From the cell containing the given text, extract its center point as (x, y) coordinate. 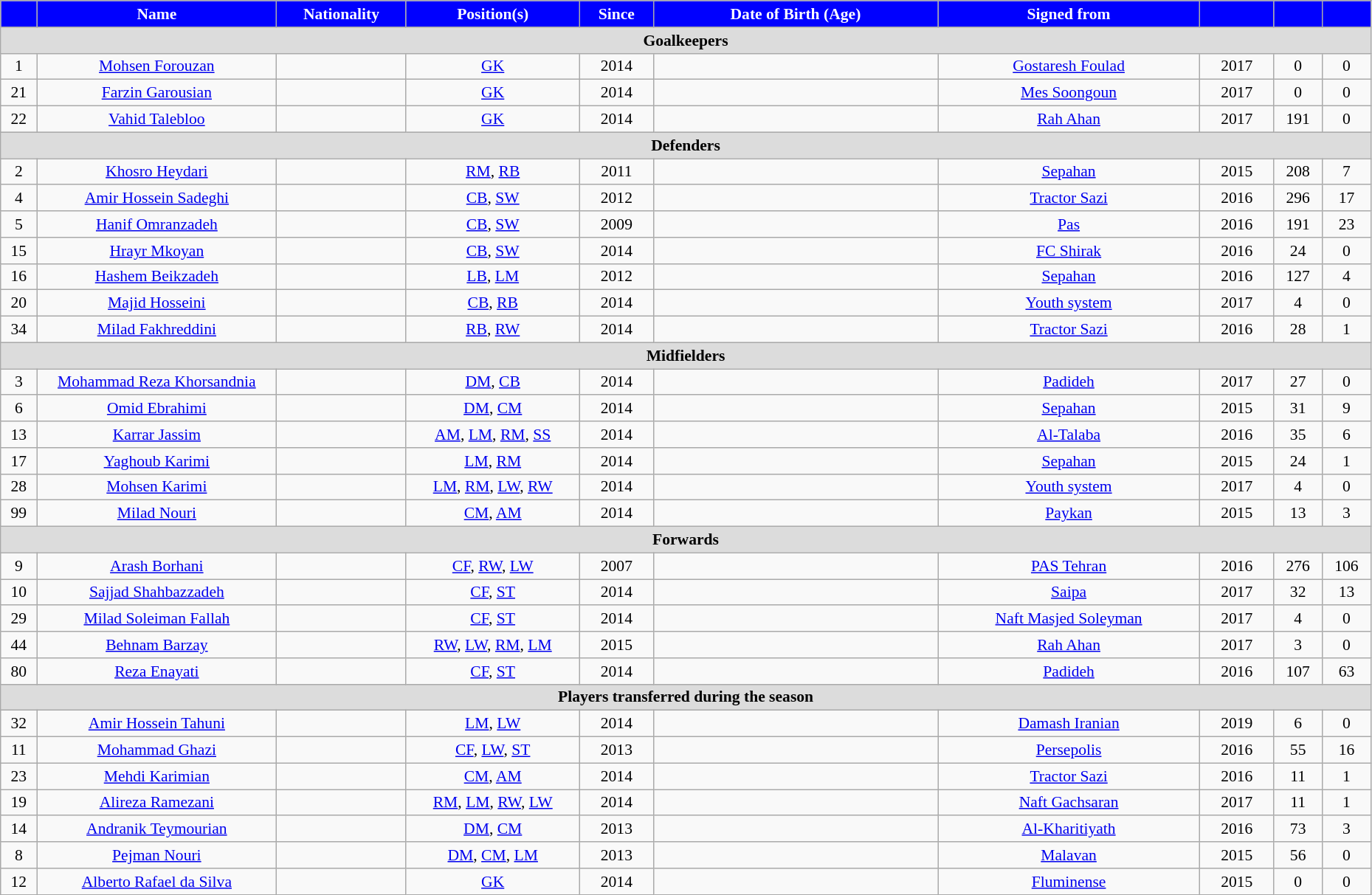
Players transferred during the season (686, 697)
Amir Hossein Sadeghi (156, 198)
8 (19, 855)
15 (19, 251)
56 (1298, 855)
Hashem Beikzadeh (156, 277)
Hrayr Mkoyan (156, 251)
Signed from (1069, 14)
LM, LW (493, 724)
2019 (1237, 724)
Damash Iranian (1069, 724)
29 (19, 619)
Mohsen Forouzan (156, 66)
21 (19, 93)
DM, CB (493, 382)
31 (1298, 409)
Al-Talaba (1069, 435)
Alberto Rafael da Silva (156, 882)
RB, RW (493, 330)
PAS Tehran (1069, 566)
Majid Hosseini (156, 303)
80 (19, 671)
Forwards (686, 540)
RW, LW, RM, LM (493, 645)
Pas (1069, 224)
5 (19, 224)
CF, RW, LW (493, 566)
14 (19, 829)
Name (156, 14)
7 (1347, 172)
LM, RM (493, 461)
Yaghoub Karimi (156, 461)
22 (19, 120)
Behnam Barzay (156, 645)
27 (1298, 382)
Nationality (341, 14)
Karrar Jassim (156, 435)
44 (19, 645)
Arash Borhani (156, 566)
Date of Birth (Age) (796, 14)
Khosro Heydari (156, 172)
2007 (616, 566)
99 (19, 514)
106 (1347, 566)
RM, LM, RW, LW (493, 803)
Vahid Talebloo (156, 120)
Saipa (1069, 592)
Pejman Nouri (156, 855)
Goalkeepers (686, 41)
Gostaresh Foulad (1069, 66)
Paykan (1069, 514)
CF, LW, ST (493, 750)
107 (1298, 671)
Al-Kharitiyath (1069, 829)
127 (1298, 277)
Andranik Teymourian (156, 829)
Sajjad Shahbazzadeh (156, 592)
Amir Hossein Tahuni (156, 724)
Milad Fakhreddini (156, 330)
296 (1298, 198)
Position(s) (493, 14)
Mohsen Karimi (156, 487)
20 (19, 303)
Since (616, 14)
34 (19, 330)
Mohammad Reza Khorsandnia (156, 382)
Mes Soongoun (1069, 93)
LM, RM, LW, RW (493, 487)
Naft Gachsaran (1069, 803)
Milad Soleiman Fallah (156, 619)
Farzin Garousian (156, 93)
63 (1347, 671)
Reza Enayati (156, 671)
FC Shirak (1069, 251)
LB, LM (493, 277)
Mehdi Karimian (156, 776)
35 (1298, 435)
Milad Nouri (156, 514)
2 (19, 172)
10 (19, 592)
Persepolis (1069, 750)
208 (1298, 172)
Hanif Omranzadeh (156, 224)
Fluminense (1069, 882)
RM, RB (493, 172)
55 (1298, 750)
Mohammad Ghazi (156, 750)
Omid Ebrahimi (156, 409)
73 (1298, 829)
Naft Masjed Soleyman (1069, 619)
Midfielders (686, 356)
DM, CM, LM (493, 855)
276 (1298, 566)
2009 (616, 224)
Alireza Ramezani (156, 803)
19 (19, 803)
AM, LM, RM, SS (493, 435)
12 (19, 882)
Malavan (1069, 855)
CB, RB (493, 303)
Defenders (686, 145)
2011 (616, 172)
